Detect which cell encompasses the target text, then output its [x, y] center coordinate. 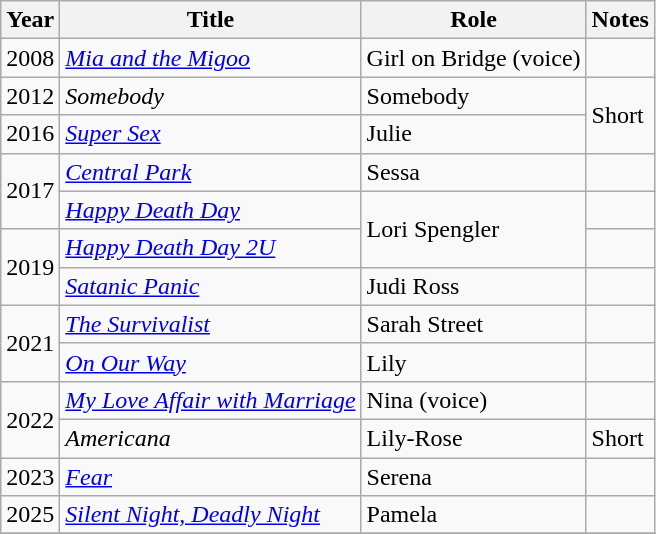
Happy Death Day 2U [210, 248]
2017 [30, 191]
Happy Death Day [210, 210]
Sessa [474, 172]
Role [474, 20]
Silent Night, Deadly Night [210, 515]
2019 [30, 267]
Nina (voice) [474, 400]
Judi Ross [474, 286]
Girl on Bridge (voice) [474, 58]
Americana [210, 438]
Year [30, 20]
2025 [30, 515]
The Survivalist [210, 324]
Pamela [474, 515]
2022 [30, 419]
On Our Way [210, 362]
Lily-Rose [474, 438]
Satanic Panic [210, 286]
Lori Spengler [474, 229]
2012 [30, 96]
Super Sex [210, 134]
My Love Affair with Marriage [210, 400]
Notes [620, 20]
2021 [30, 343]
Fear [210, 477]
Central Park [210, 172]
2023 [30, 477]
Lily [474, 362]
Title [210, 20]
2016 [30, 134]
Mia and the Migoo [210, 58]
Serena [474, 477]
Sarah Street [474, 324]
Julie [474, 134]
2008 [30, 58]
